Pinpoint the cell where the given text exists, returning its (X, Y) midpoint coordinate. 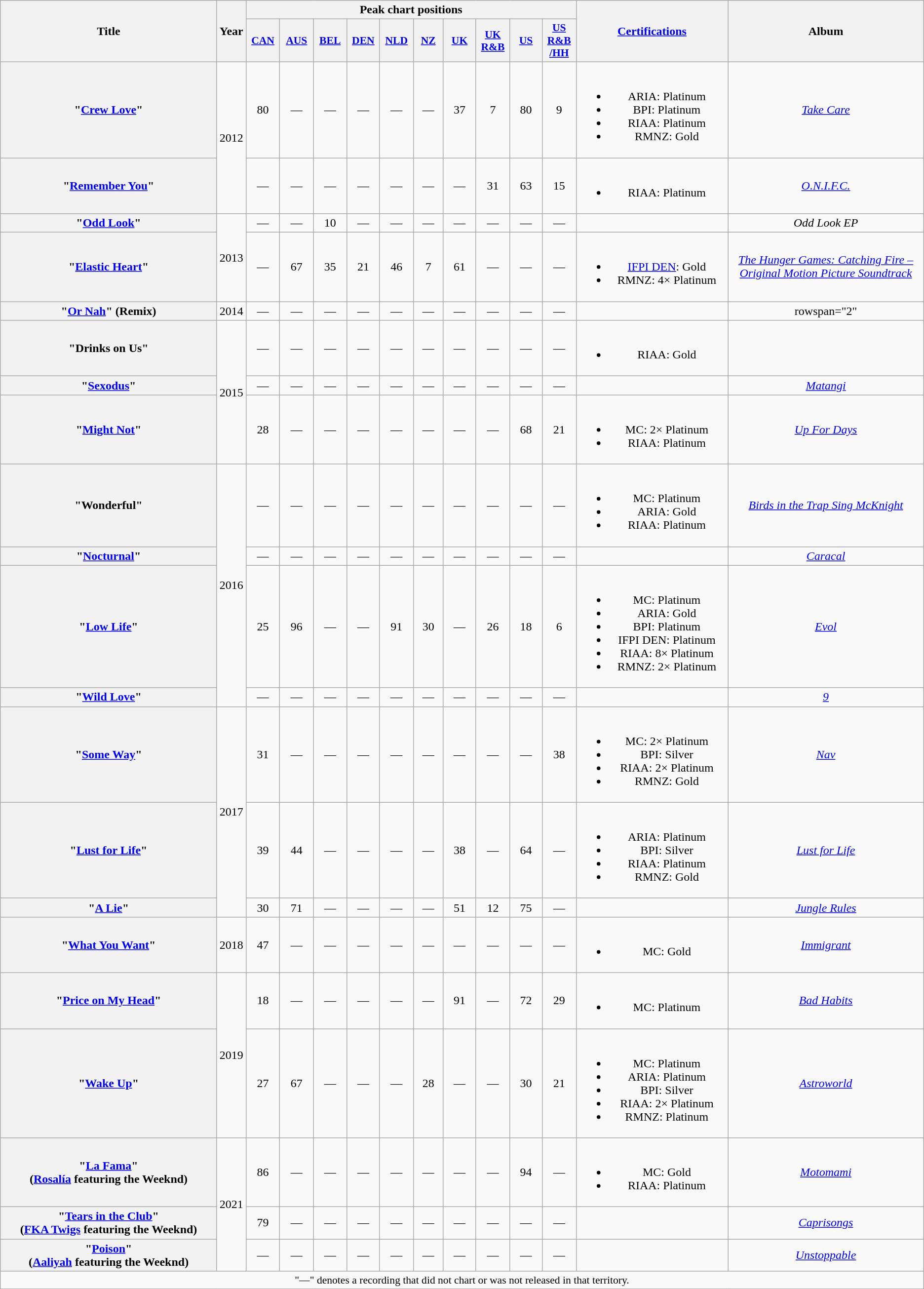
10 (330, 223)
"Sexodus" (109, 386)
Certifications (652, 32)
37 (460, 110)
MC: Platinum (652, 1000)
"Or Nah" (Remix) (109, 311)
2019 (231, 1055)
"Wild Love" (109, 697)
US (526, 40)
Jungle Rules (826, 907)
Matangi (826, 386)
63 (526, 186)
2015 (231, 392)
2017 (231, 812)
26 (493, 626)
RIAA: Gold (652, 349)
Motomami (826, 1172)
35 (330, 267)
2018 (231, 945)
DEN (363, 40)
NLD (396, 40)
MC: 2× PlatinumBPI: SilverRIAA: 2× PlatinumRMNZ: Gold (652, 754)
Caracal (826, 556)
IFPI DEN: GoldRMNZ: 4× Platinum (652, 267)
"A Lie" (109, 907)
Year (231, 32)
Birds in the Trap Sing McKnight (826, 506)
27 (263, 1083)
51 (460, 907)
2014 (231, 311)
"Drinks on Us" (109, 349)
"Lust for Life" (109, 850)
"Wonderful" (109, 506)
Bad Habits (826, 1000)
MC: PlatinumARIA: PlatinumBPI: SilverRIAA: 2× PlatinumRMNZ: Platinum (652, 1083)
MC: Gold (652, 945)
"Poison"(Aaliyah featuring the Weeknd) (109, 1255)
O.N.I.F.C. (826, 186)
"Price on My Head" (109, 1000)
"Crew Love" (109, 110)
72 (526, 1000)
29 (559, 1000)
Peak chart positions (411, 10)
Immigrant (826, 945)
"Remember You" (109, 186)
Caprisongs (826, 1223)
12 (493, 907)
Astroworld (826, 1083)
MC: PlatinumARIA: GoldBPI: PlatinumIFPI DEN: PlatinumRIAA: 8× PlatinumRMNZ: 2× Platinum (652, 626)
96 (297, 626)
44 (297, 850)
61 (460, 267)
39 (263, 850)
"Tears in the Club"(FKA Twigs featuring the Weeknd) (109, 1223)
Up For Days (826, 430)
Title (109, 32)
ARIA: PlatinumBPI: PlatinumRIAA: PlatinumRMNZ: Gold (652, 110)
"What You Want" (109, 945)
46 (396, 267)
UKR&B (493, 40)
2013 (231, 258)
"—" denotes a recording that did not chart or was not released in that territory. (462, 1280)
47 (263, 945)
BEL (330, 40)
Lust for Life (826, 850)
"Wake Up" (109, 1083)
94 (526, 1172)
"Might Not" (109, 430)
AUS (297, 40)
"Some Way" (109, 754)
USR&B/HH (559, 40)
64 (526, 850)
Album (826, 32)
rowspan="2" (826, 311)
"Odd Look" (109, 223)
25 (263, 626)
The Hunger Games: Catching Fire – Original Motion Picture Soundtrack (826, 267)
NZ (428, 40)
Evol (826, 626)
6 (559, 626)
MC: GoldRIAA: Platinum (652, 1172)
"La Fama"(Rosalía featuring the Weeknd) (109, 1172)
86 (263, 1172)
UK (460, 40)
Odd Look EP (826, 223)
Take Care (826, 110)
ARIA: PlatinumBPI: SilverRIAA: PlatinumRMNZ: Gold (652, 850)
68 (526, 430)
MC: PlatinumARIA: GoldRIAA: Platinum (652, 506)
CAN (263, 40)
RIAA: Platinum (652, 186)
MC: 2× PlatinumRIAA: Platinum (652, 430)
2016 (231, 586)
75 (526, 907)
Unstoppable (826, 1255)
2021 (231, 1205)
79 (263, 1223)
71 (297, 907)
"Low Life" (109, 626)
"Elastic Heart" (109, 267)
"Nocturnal" (109, 556)
Nav (826, 754)
15 (559, 186)
2012 (231, 137)
